Return [x, y] of the center of cell containing provided text 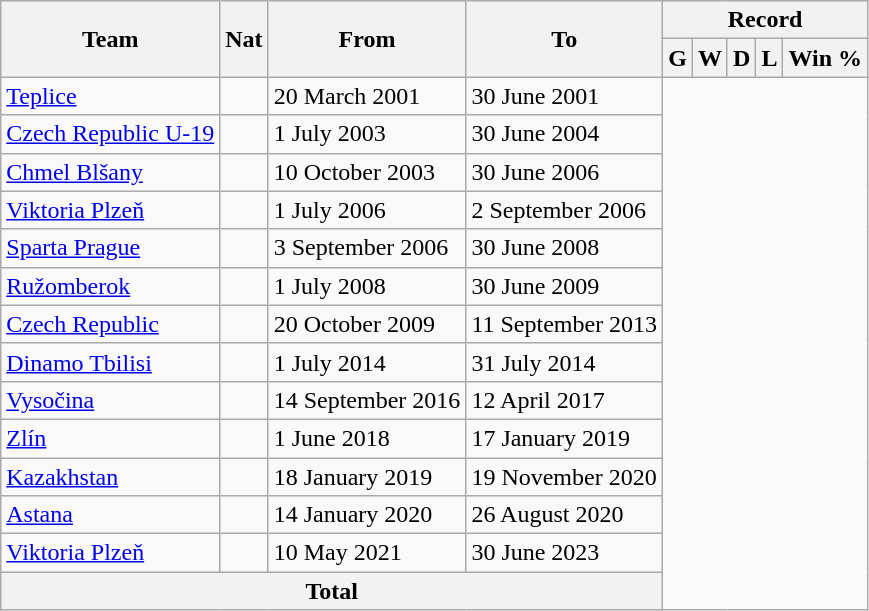
Czech Republic [110, 324]
30 June 2008 [564, 248]
Czech Republic U-19 [110, 134]
W [710, 58]
20 March 2001 [367, 96]
12 April 2017 [564, 400]
2 September 2006 [564, 210]
Ružomberok [110, 286]
G [678, 58]
D [741, 58]
From [367, 39]
Sparta Prague [110, 248]
Teplice [110, 96]
30 June 2004 [564, 134]
Zlín [110, 438]
Kazakhstan [110, 477]
Win % [826, 58]
19 November 2020 [564, 477]
20 October 2009 [367, 324]
Total [332, 591]
14 September 2016 [367, 400]
10 May 2021 [367, 553]
11 September 2013 [564, 324]
14 January 2020 [367, 515]
Chmel Blšany [110, 172]
Team [110, 39]
1 July 2006 [367, 210]
3 September 2006 [367, 248]
30 June 2023 [564, 553]
Record [766, 20]
Astana [110, 515]
L [770, 58]
18 January 2019 [367, 477]
1 July 2008 [367, 286]
Dinamo Tbilisi [110, 362]
Nat [244, 39]
30 June 2006 [564, 172]
17 January 2019 [564, 438]
26 August 2020 [564, 515]
1 July 2014 [367, 362]
10 October 2003 [367, 172]
1 June 2018 [367, 438]
30 June 2001 [564, 96]
1 July 2003 [367, 134]
Vysočina [110, 400]
To [564, 39]
31 July 2014 [564, 362]
30 June 2009 [564, 286]
